Locate the cell with the specified text and output its [x, y] center coordinate. 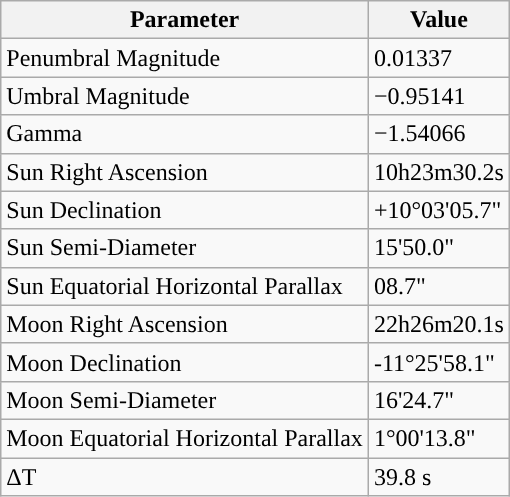
Sun Semi-Diameter [185, 248]
Penumbral Magnitude [185, 58]
−1.54066 [438, 134]
Moon Semi-Diameter [185, 400]
Gamma [185, 134]
1°00'13.8" [438, 438]
+10°03'05.7" [438, 210]
Moon Right Ascension [185, 324]
Sun Declination [185, 210]
0.01337 [438, 58]
-11°25'58.1" [438, 362]
Moon Declination [185, 362]
15'50.0" [438, 248]
16'24.7" [438, 400]
08.7" [438, 286]
Sun Equatorial Horizontal Parallax [185, 286]
ΔT [185, 477]
39.8 s [438, 477]
Parameter [185, 20]
Sun Right Ascension [185, 172]
22h26m20.1s [438, 324]
Value [438, 20]
Moon Equatorial Horizontal Parallax [185, 438]
−0.95141 [438, 96]
Umbral Magnitude [185, 96]
10h23m30.2s [438, 172]
